Identify which cell holds the provided text, then report its [x, y] central coordinate. 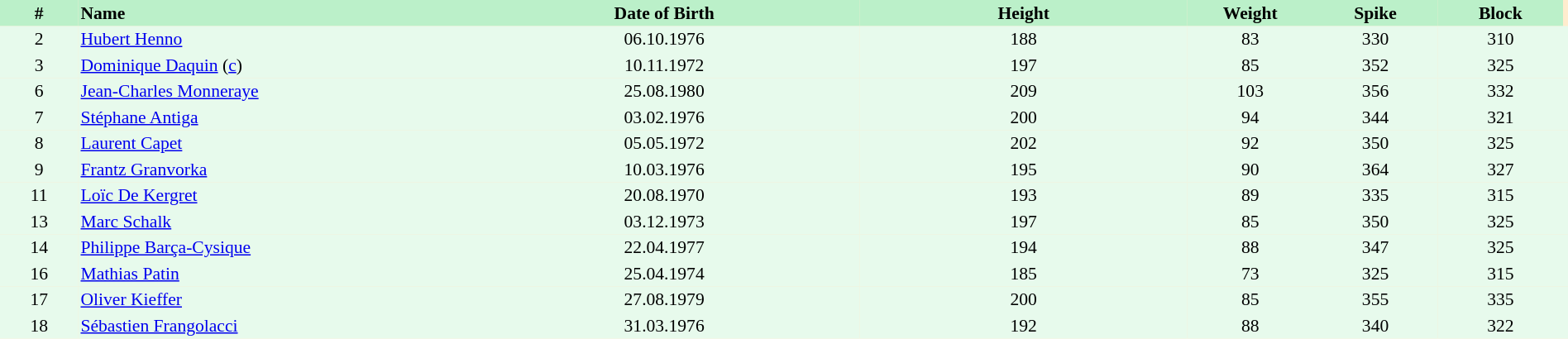
192 [1024, 326]
Hubert Henno [273, 40]
195 [1024, 169]
10.11.1972 [664, 65]
188 [1024, 40]
Oliver Kieffer [273, 299]
332 [1500, 91]
2 [39, 40]
22.04.1977 [664, 248]
14 [39, 248]
Height [1024, 13]
Jean-Charles Monneraye [273, 91]
Laurent Capet [273, 144]
Mathias Patin [273, 274]
327 [1500, 169]
16 [39, 274]
13 [39, 222]
347 [1374, 248]
10.03.1976 [664, 169]
Date of Birth [664, 13]
92 [1250, 144]
352 [1374, 65]
06.10.1976 [664, 40]
27.08.1979 [664, 299]
344 [1374, 117]
321 [1500, 117]
3 [39, 65]
Philippe Barça-Cysique [273, 248]
330 [1374, 40]
94 [1250, 117]
8 [39, 144]
185 [1024, 274]
89 [1250, 195]
340 [1374, 326]
25.08.1980 [664, 91]
356 [1374, 91]
310 [1500, 40]
194 [1024, 248]
03.02.1976 [664, 117]
Block [1500, 13]
7 [39, 117]
Weight [1250, 13]
17 [39, 299]
05.05.1972 [664, 144]
Spike [1374, 13]
Stéphane Antiga [273, 117]
Name [273, 13]
103 [1250, 91]
18 [39, 326]
03.12.1973 [664, 222]
Loïc De Kergret [273, 195]
11 [39, 195]
31.03.1976 [664, 326]
Frantz Granvorka [273, 169]
193 [1024, 195]
# [39, 13]
202 [1024, 144]
355 [1374, 299]
364 [1374, 169]
6 [39, 91]
25.04.1974 [664, 274]
209 [1024, 91]
Marc Schalk [273, 222]
9 [39, 169]
Dominique Daquin (c) [273, 65]
Sébastien Frangolacci [273, 326]
322 [1500, 326]
73 [1250, 274]
90 [1250, 169]
83 [1250, 40]
20.08.1970 [664, 195]
